Find where the given text appears and provide that cell's center as (X, Y) coordinate. 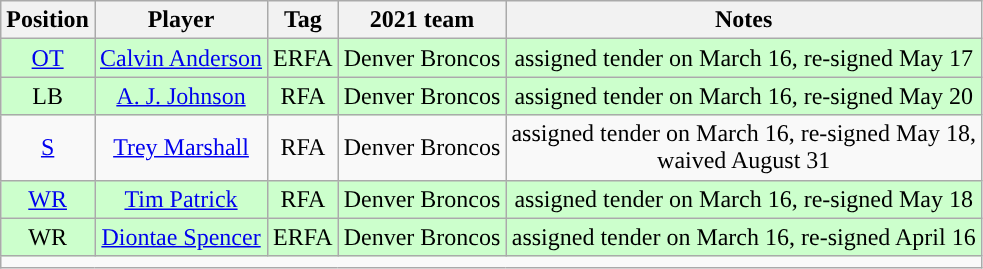
2021 team (422, 20)
assigned tender on March 16, re-signed May 17 (744, 58)
S (48, 148)
Trey Marshall (180, 148)
OT (48, 58)
A. J. Johnson (180, 96)
assigned tender on March 16, re-signed April 16 (744, 237)
Diontae Spencer (180, 237)
assigned tender on March 16, re-signed May 18 (744, 199)
Calvin Anderson (180, 58)
Player (180, 20)
Position (48, 20)
Tag (304, 20)
assigned tender on March 16, re-signed May 18,waived August 31 (744, 148)
Notes (744, 20)
Tim Patrick (180, 199)
LB (48, 96)
assigned tender on March 16, re-signed May 20 (744, 96)
